Pinpoint the cell where the given text exists, returning its [X, Y] midpoint coordinate. 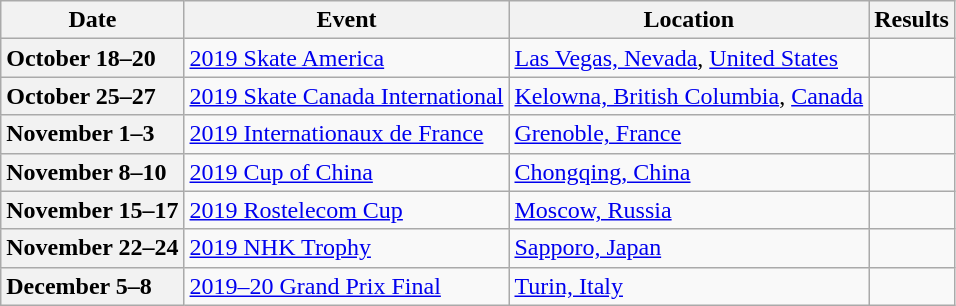
November 22–24 [92, 248]
Las Vegas, Nevada, United States [689, 58]
Kelowna, British Columbia, Canada [689, 96]
November 8–10 [92, 172]
Turin, Italy [689, 286]
Sapporo, Japan [689, 248]
2019 Internationaux de France [346, 134]
Event [346, 20]
October 18–20 [92, 58]
2019 Skate Canada International [346, 96]
October 25–27 [92, 96]
2019 Skate America [346, 58]
Moscow, Russia [689, 210]
2019–20 Grand Prix Final [346, 286]
November 1–3 [92, 134]
2019 Rostelecom Cup [346, 210]
December 5–8 [92, 286]
2019 NHK Trophy [346, 248]
Location [689, 20]
Results [912, 20]
2019 Cup of China [346, 172]
Grenoble, France [689, 134]
November 15–17 [92, 210]
Chongqing, China [689, 172]
Date [92, 20]
